From the cell containing the given text, extract its center point as [x, y] coordinate. 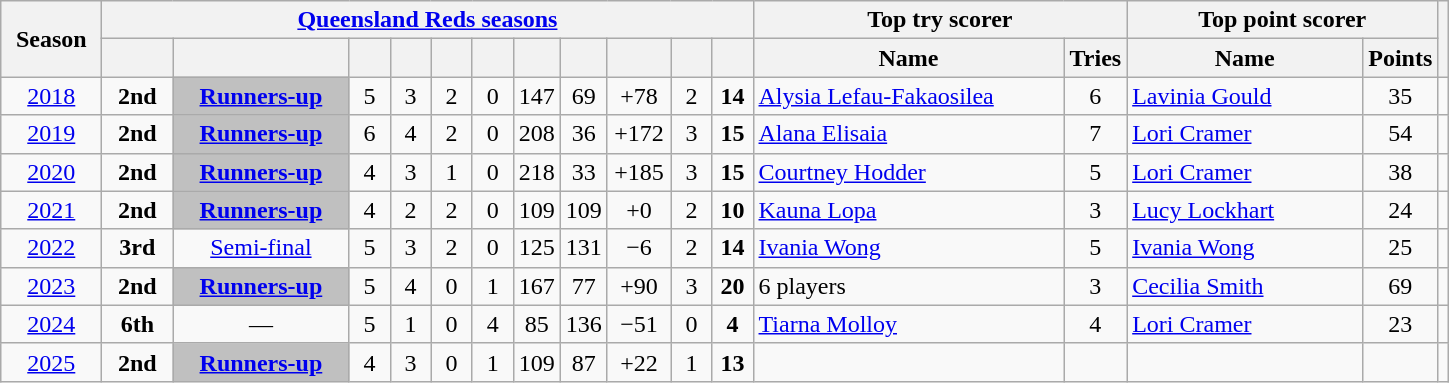
218 [536, 172]
35 [1400, 96]
+78 [639, 96]
Courtney Hodder [908, 172]
3rd [138, 248]
Top point scorer [1282, 20]
13 [732, 362]
167 [536, 286]
38 [1400, 172]
85 [536, 324]
2021 [52, 210]
136 [584, 324]
Tiarna Molloy [908, 324]
Queensland Reds seasons [428, 20]
25 [1400, 248]
Season [52, 39]
23 [1400, 324]
2025 [52, 362]
2020 [52, 172]
24 [1400, 210]
Kauna Lopa [908, 210]
54 [1400, 134]
+22 [639, 362]
Top try scorer [940, 20]
33 [584, 172]
20 [732, 286]
Alana Elisaia [908, 134]
+90 [639, 286]
6 players [908, 286]
131 [584, 248]
−6 [639, 248]
2019 [52, 134]
36 [584, 134]
2023 [52, 286]
87 [584, 362]
2022 [52, 248]
6th [138, 324]
Tries [1096, 58]
Lavinia Gould [1245, 96]
+185 [639, 172]
+0 [639, 210]
Points [1400, 58]
2018 [52, 96]
147 [536, 96]
10 [732, 210]
2024 [52, 324]
Lucy Lockhart [1245, 210]
7 [1096, 134]
+172 [639, 134]
77 [584, 286]
Cecilia Smith [1245, 286]
−51 [639, 324]
208 [536, 134]
— [261, 324]
Alysia Lefau-Fakaosilea [908, 96]
125 [536, 248]
Semi-final [261, 248]
